Return [X, Y] of the center of cell containing provided text 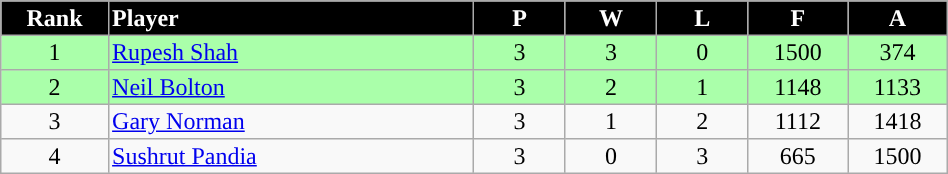
Neil Bolton [291, 87]
Sushrut Pandia [291, 156]
1133 [898, 87]
1148 [798, 87]
Player [291, 18]
1418 [898, 121]
L [702, 18]
A [898, 18]
Rupesh Shah [291, 52]
W [610, 18]
P [520, 18]
Rank [55, 18]
665 [798, 156]
1112 [798, 121]
374 [898, 52]
Gary Norman [291, 121]
F [798, 18]
4 [55, 156]
